Pinpoint the cell where the given text exists, returning its (x, y) midpoint coordinate. 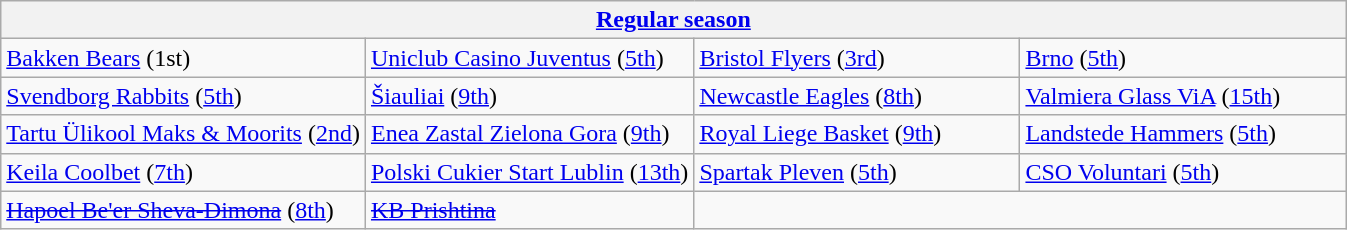
Keila Coolbet (7th) (184, 172)
Hapoel Be'er Sheva-Dimona (8th) (184, 210)
KB Prishtina (529, 210)
Uniclub Casino Juventus (5th) (529, 58)
Spartak Pleven (5th) (857, 172)
Valmiera Glass ViA (15th) (1183, 96)
CSO Voluntari (5th) (1183, 172)
Royal Liege Basket (9th) (857, 134)
Šiauliai (9th) (529, 96)
Regular season (674, 20)
Landstede Hammers (5th) (1183, 134)
Svendborg Rabbits (5th) (184, 96)
Newcastle Eagles (8th) (857, 96)
Polski Cukier Start Lublin (13th) (529, 172)
Brno (5th) (1183, 58)
Bakken Bears (1st) (184, 58)
Tartu Ülikool Maks & Moorits (2nd) (184, 134)
Enea Zastal Zielona Gora (9th) (529, 134)
Bristol Flyers (3rd) (857, 58)
